For the text-containing cell, return its midpoint in (X, Y) coordinate format. 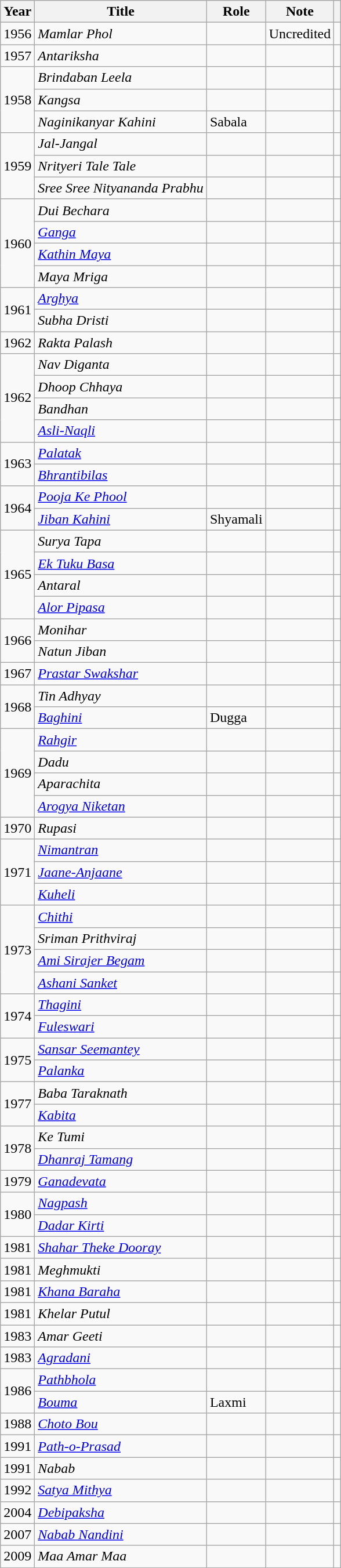
Sriman Prithviraj (121, 938)
Title (121, 12)
Pooja Ke Phool (121, 497)
2009 (17, 1556)
Shahar Theke Dooray (121, 1247)
Kangsa (121, 100)
Khelar Putul (121, 1313)
2007 (17, 1534)
Tin Adhyay (121, 696)
1979 (17, 1181)
Rakta Palash (121, 343)
Year (17, 12)
Kathin Maya (121, 254)
Ami Sirajer Begam (121, 960)
Bhrantibilas (121, 475)
Arghya (121, 299)
Nagpash (121, 1203)
Uncredited (300, 34)
Maya Mriga (121, 277)
Prastar Swakshar (121, 674)
1978 (17, 1148)
Ke Tumi (121, 1137)
Jaane-Anjaane (121, 872)
1956 (17, 34)
1986 (17, 1391)
Monihar (121, 629)
Asli-Naqli (121, 431)
Khana Baraha (121, 1291)
1965 (17, 574)
1958 (17, 100)
Nav Diganta (121, 365)
Sansar Seemantey (121, 1049)
Choto Bou (121, 1424)
1977 (17, 1104)
1957 (17, 56)
Nabab Nandini (121, 1534)
Amar Geeti (121, 1335)
Laxmi (236, 1402)
Palatak (121, 453)
Rahgir (121, 740)
Arogya Niketan (121, 806)
Surya Tapa (121, 541)
Rupasi (121, 828)
1992 (17, 1490)
Palanka (121, 1071)
1966 (17, 640)
Bandhan (121, 409)
Fuleswari (121, 1027)
Shyamali (236, 519)
Alor Pipasa (121, 607)
Aparachita (121, 784)
1971 (17, 872)
Dadar Kirti (121, 1225)
Satya Mithya (121, 1490)
Nimantran (121, 850)
Mamlar Phol (121, 34)
Ek Tuku Basa (121, 563)
Path-o-Prasad (121, 1446)
1967 (17, 674)
Dui Bechara (121, 210)
1963 (17, 464)
1974 (17, 1016)
1964 (17, 508)
Antariksha (121, 56)
1970 (17, 828)
Naginikanyar Kahini (121, 122)
1975 (17, 1060)
1973 (17, 949)
Nrityeri Tale Tale (121, 166)
Sree Sree Nityananda Prabhu (121, 188)
Thagini (121, 1005)
Ganadevata (121, 1181)
Antaral (121, 585)
Nabab (121, 1468)
Kabita (121, 1115)
Role (236, 12)
1968 (17, 707)
1959 (17, 166)
Natun Jiban (121, 652)
Ganga (121, 232)
1960 (17, 243)
1961 (17, 310)
Jiban Kahini (121, 519)
Ashani Sanket (121, 983)
Jal-Jangal (121, 144)
Maa Amar Maa (121, 1556)
Agradani (121, 1358)
1969 (17, 773)
1988 (17, 1424)
Debipaksha (121, 1512)
Note (300, 12)
Dugga (236, 718)
Pathbhola (121, 1380)
Meghmukti (121, 1269)
Chithi (121, 916)
Brindaban Leela (121, 78)
Baghini (121, 718)
Sabala (236, 122)
1980 (17, 1214)
Bouma (121, 1402)
Dhoop Chhaya (121, 387)
Kuheli (121, 894)
Dhanraj Tamang (121, 1159)
Dadu (121, 762)
2004 (17, 1512)
Subha Dristi (121, 321)
Baba Taraknath (121, 1093)
